Detect which cell encompasses the target text, then output its [X, Y] center coordinate. 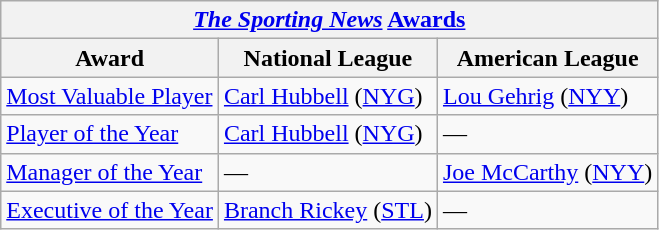
Joe McCarthy (NYY) [547, 172]
Award [110, 58]
National League [328, 58]
Lou Gehrig (NYY) [547, 96]
Manager of the Year [110, 172]
The Sporting News Awards [330, 20]
American League [547, 58]
Most Valuable Player [110, 96]
Branch Rickey (STL) [328, 210]
Executive of the Year [110, 210]
Player of the Year [110, 134]
